From the cell containing the given text, extract its center point as [X, Y] coordinate. 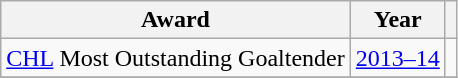
2013–14 [398, 58]
Year [398, 20]
Award [176, 20]
CHL Most Outstanding Goaltender [176, 58]
